From the cell containing the given text, extract its center point as (X, Y) coordinate. 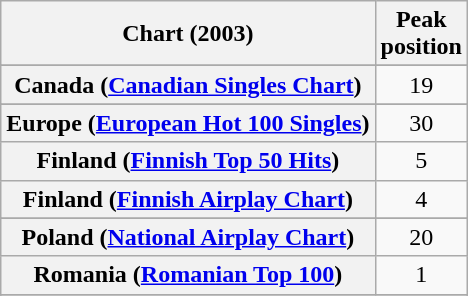
Europe (European Hot 100 Singles) (188, 123)
1 (421, 275)
20 (421, 237)
4 (421, 199)
Chart (2003) (188, 34)
Poland (National Airplay Chart) (188, 237)
Finland (Finnish Airplay Chart) (188, 199)
30 (421, 123)
Canada (Canadian Singles Chart) (188, 85)
Peakposition (421, 34)
19 (421, 85)
Romania (Romanian Top 100) (188, 275)
Finland (Finnish Top 50 Hits) (188, 161)
5 (421, 161)
